Provide the [X, Y] coordinate of the cell's center where the given text is located.  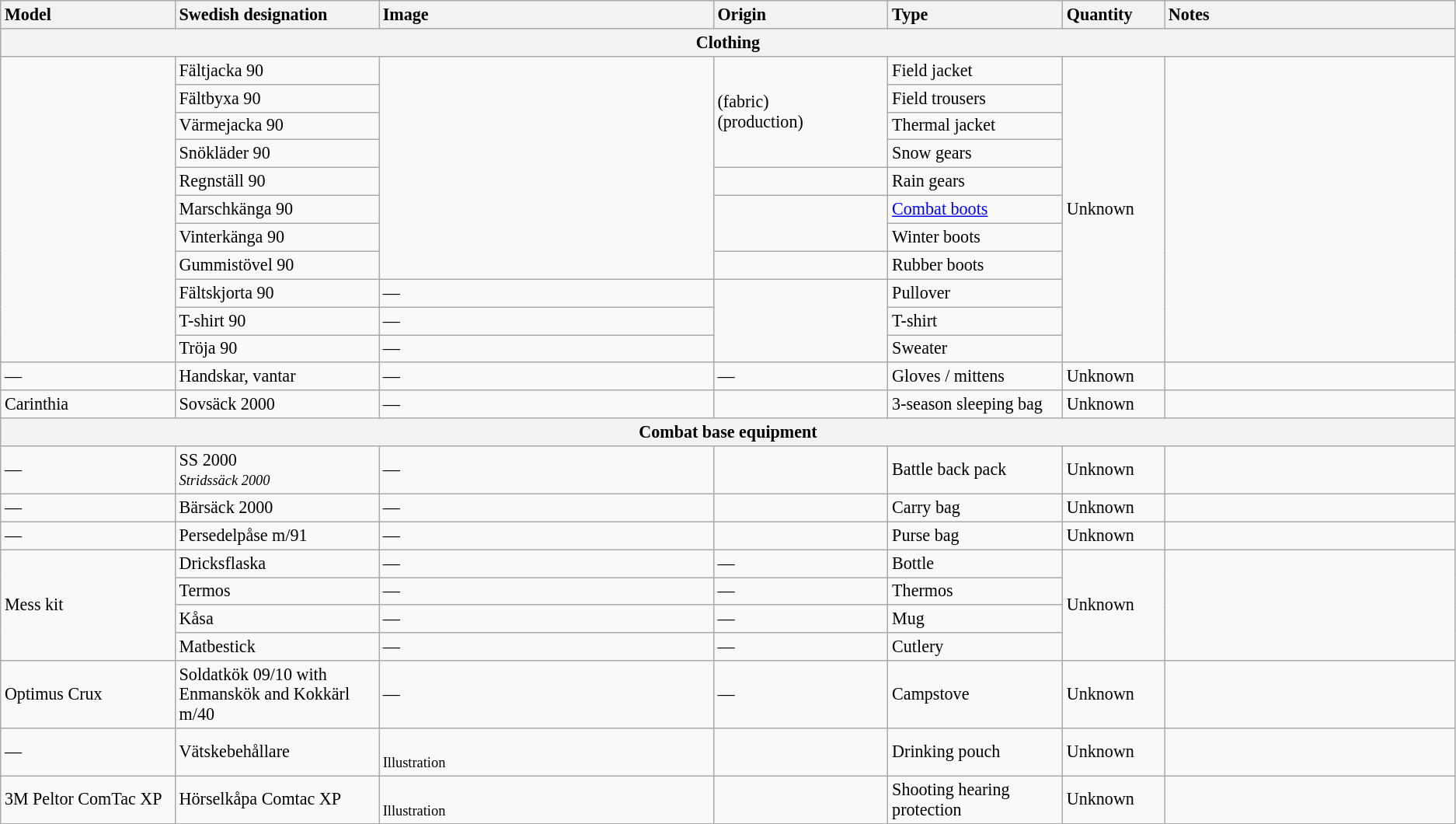
Vinterkänga 90 [277, 237]
Fältskjorta 90 [277, 293]
Handskar, vantar [277, 376]
Shooting hearing protection [976, 799]
Regnställ 90 [277, 181]
(fabric) (production) [800, 112]
Bottle [976, 563]
Optimus Crux [89, 695]
Type [976, 14]
Combat boots [976, 209]
Gummistövel 90 [277, 265]
Persedelpåse m/91 [277, 536]
Snökläder 90 [277, 154]
Dricksflaska [277, 563]
Marschkänga 90 [277, 209]
Thermal jacket [976, 126]
Image [547, 14]
Värmejacka 90 [277, 126]
Vätskebehållare [277, 751]
Purse bag [976, 536]
Gloves / mittens [976, 376]
Notes [1310, 14]
Origin [800, 14]
Rain gears [976, 181]
Carinthia [89, 404]
Snow gears [976, 154]
Sweater [976, 348]
Pullover [976, 293]
Matbestick [277, 647]
Model [89, 14]
3M Peltor ComTac XP [89, 799]
Cutlery [976, 647]
SS 2000Stridssäck 2000 [277, 470]
Mug [976, 619]
Swedish designation [277, 14]
Mess kit [89, 605]
Carry bag [976, 508]
T-shirt 90 [277, 320]
Field jacket [976, 70]
Tröja 90 [277, 348]
3-season sleeping bag [976, 404]
Hörselkåpa Comtac XP [277, 799]
Fältjacka 90 [277, 70]
Thermos [976, 591]
Rubber boots [976, 265]
Campstove [976, 695]
Soldatkök 09/10 with Enmanskök and Kokkärl m/40 [277, 695]
Quantity [1114, 14]
Drinking pouch [976, 751]
Sovsäck 2000 [277, 404]
Bärsäck 2000 [277, 508]
Clothing [728, 42]
Battle back pack [976, 470]
Winter boots [976, 237]
Termos [277, 591]
Kåsa [277, 619]
Fältbyxa 90 [277, 98]
Field trousers [976, 98]
Combat base equipment [728, 432]
T-shirt [976, 320]
